Scan for the cell matching the given text and deliver its (x, y) coordinate at center. 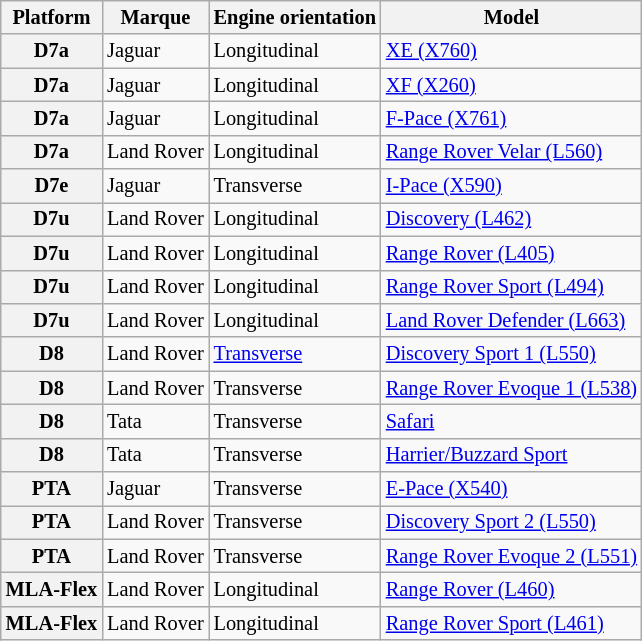
Discovery Sport 2 (L550) (512, 522)
E-Pace (X540) (512, 489)
Marque (155, 17)
Range Rover Sport (L494) (512, 287)
Safari (512, 421)
Harrier/Buzzard Sport (512, 455)
Discovery (L462) (512, 219)
Range Rover (L460) (512, 589)
Range Rover Evoque 1 (L538) (512, 388)
Range Rover (L405) (512, 253)
XE (X760) (512, 51)
I-Pace (X590) (512, 186)
Range Rover Evoque 2 (L551) (512, 556)
Platform (52, 17)
D7e (52, 186)
XF (X260) (512, 85)
Range Rover Sport (L461) (512, 623)
Discovery Sport 1 (L550) (512, 354)
Engine orientation (295, 17)
Range Rover Velar (L560) (512, 152)
Land Rover Defender (L663) (512, 320)
F-Pace (X761) (512, 118)
Model (512, 17)
